Output the [x, y] coordinate of the center of the cell containing the given text.  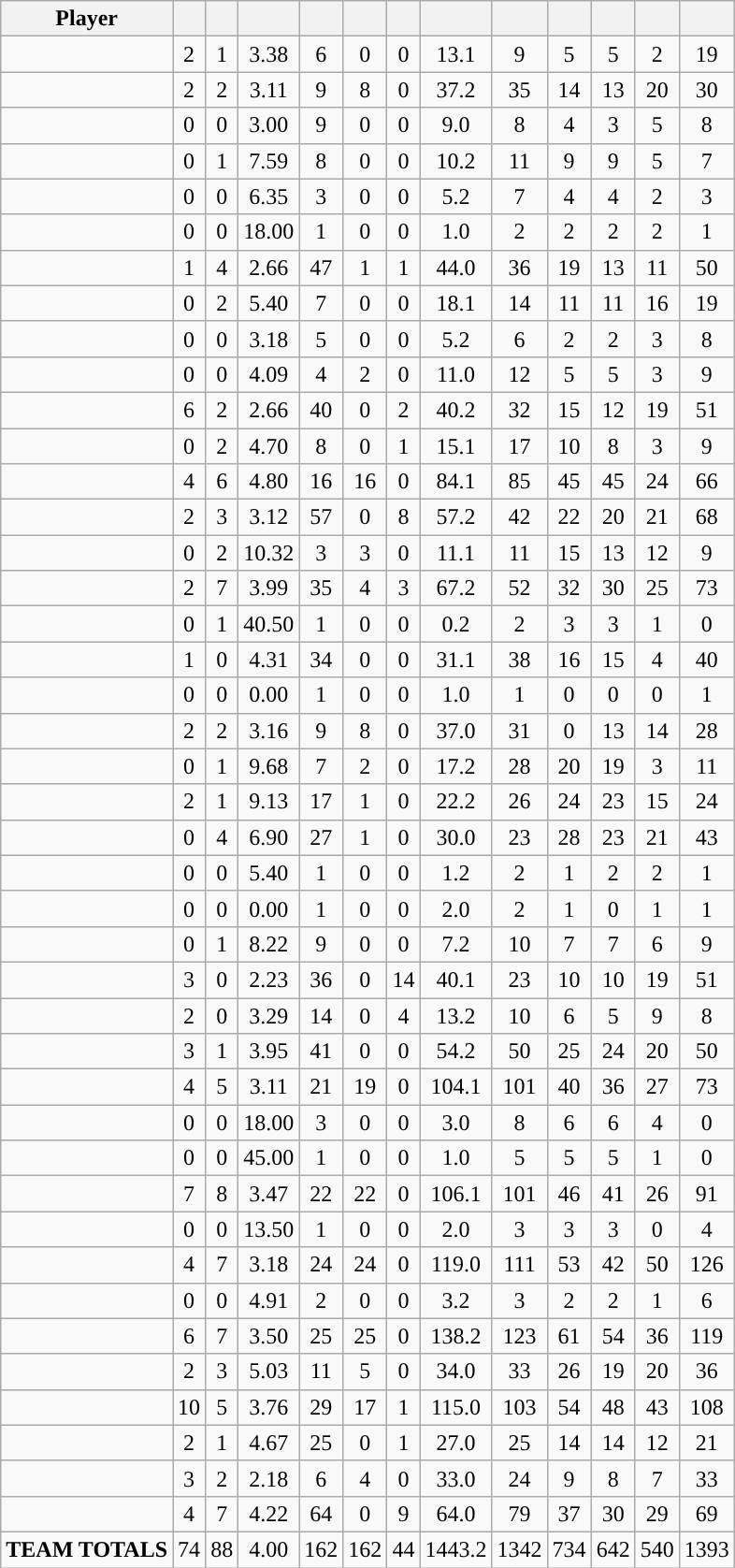
4.31 [269, 660]
103 [520, 1407]
3.16 [269, 731]
66 [707, 482]
106.1 [456, 1194]
TEAM TOTALS [87, 1549]
3.95 [269, 1052]
53 [569, 1265]
40.2 [456, 410]
4.67 [269, 1443]
4.00 [269, 1549]
9.68 [269, 766]
22.2 [456, 802]
79 [520, 1514]
8.22 [269, 944]
33.0 [456, 1478]
13.1 [456, 54]
Player [87, 19]
13.2 [456, 1015]
4.22 [269, 1514]
5.03 [269, 1372]
45.00 [269, 1158]
69 [707, 1514]
7.2 [456, 944]
30.0 [456, 837]
104.1 [456, 1087]
1.2 [456, 873]
4.70 [269, 446]
34.0 [456, 1372]
3.2 [456, 1300]
54.2 [456, 1052]
2.18 [269, 1478]
64.0 [456, 1514]
37.2 [456, 90]
108 [707, 1407]
37 [569, 1514]
17.2 [456, 766]
3.76 [269, 1407]
9.0 [456, 125]
4.09 [269, 374]
44 [404, 1549]
52 [520, 588]
119 [707, 1336]
47 [322, 268]
734 [569, 1549]
9.13 [269, 802]
13.50 [269, 1229]
123 [520, 1336]
37.0 [456, 731]
57.2 [456, 517]
11.0 [456, 374]
31.1 [456, 660]
119.0 [456, 1265]
3.29 [269, 1015]
1342 [520, 1549]
64 [322, 1514]
40.50 [269, 624]
31 [520, 731]
48 [613, 1407]
46 [569, 1194]
1393 [707, 1549]
67.2 [456, 588]
138.2 [456, 1336]
3.0 [456, 1123]
3.12 [269, 517]
40.1 [456, 980]
57 [322, 517]
4.91 [269, 1300]
3.38 [269, 54]
34 [322, 660]
3.50 [269, 1336]
642 [613, 1549]
15.1 [456, 446]
3.00 [269, 125]
74 [189, 1549]
10.32 [269, 553]
4.80 [269, 482]
85 [520, 482]
68 [707, 517]
126 [707, 1265]
6.90 [269, 837]
84.1 [456, 482]
1443.2 [456, 1549]
7.59 [269, 161]
91 [707, 1194]
11.1 [456, 553]
18.1 [456, 303]
3.47 [269, 1194]
111 [520, 1265]
61 [569, 1336]
44.0 [456, 268]
38 [520, 660]
3.99 [269, 588]
27.0 [456, 1443]
115.0 [456, 1407]
6.35 [269, 196]
2.23 [269, 980]
88 [223, 1549]
10.2 [456, 161]
0.2 [456, 624]
540 [656, 1549]
